Extract the [x, y] coordinate from the center of the cell holding the provided text.  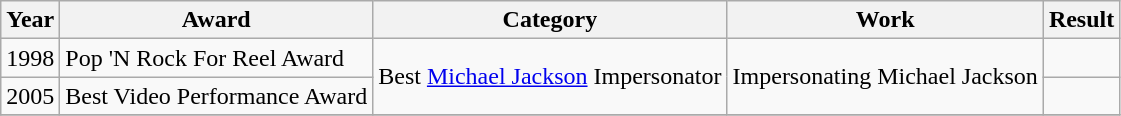
Work [885, 20]
Best Video Performance Award [216, 96]
2005 [30, 96]
1998 [30, 58]
Year [30, 20]
Pop 'N Rock For Reel Award [216, 58]
Result [1081, 20]
Category [550, 20]
Best Michael Jackson Impersonator [550, 77]
Award [216, 20]
Impersonating Michael Jackson [885, 77]
